Capture the cell that displays the provided text and extract its (X, Y) central coordinate. 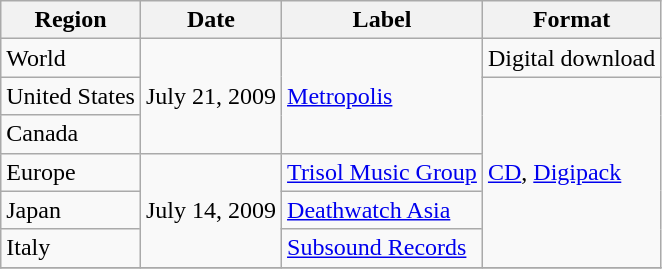
Region (71, 20)
Digital download (571, 58)
Format (571, 20)
Japan (71, 210)
Europe (71, 172)
United States (71, 96)
Canada (71, 134)
Label (382, 20)
Metropolis (382, 96)
Date (210, 20)
Subsound Records (382, 248)
Trisol Music Group (382, 172)
July 21, 2009 (210, 96)
CD, Digipack (571, 172)
July 14, 2009 (210, 210)
Deathwatch Asia (382, 210)
World (71, 58)
Italy (71, 248)
